Scan for the cell matching the given text and deliver its [X, Y] coordinate at center. 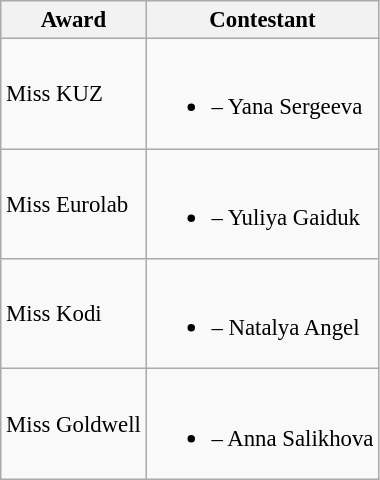
Award [74, 20]
– Anna Salikhova [262, 424]
– Yana Sergeeva [262, 94]
Contestant [262, 20]
Miss KUZ [74, 94]
– Yuliya Gaiduk [262, 204]
Miss Kodi [74, 314]
Miss Goldwell [74, 424]
– Natalya Angel [262, 314]
Miss Eurolab [74, 204]
